Return (x, y) of the center of cell containing provided text 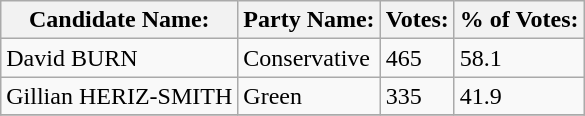
Candidate Name: (120, 20)
Party Name: (309, 20)
Conservative (309, 58)
% of Votes: (519, 20)
Gillian HERIZ-SMITH (120, 96)
Votes: (417, 20)
465 (417, 58)
Green (309, 96)
David BURN (120, 58)
335 (417, 96)
58.1 (519, 58)
41.9 (519, 96)
